Extract the (X, Y) coordinate from the center of the cell holding the provided text.  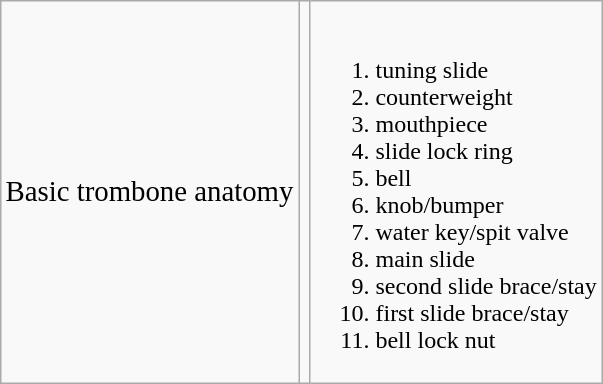
Basic trombone anatomy (150, 192)
